Output the [x, y] coordinate of the center of the cell containing the given text.  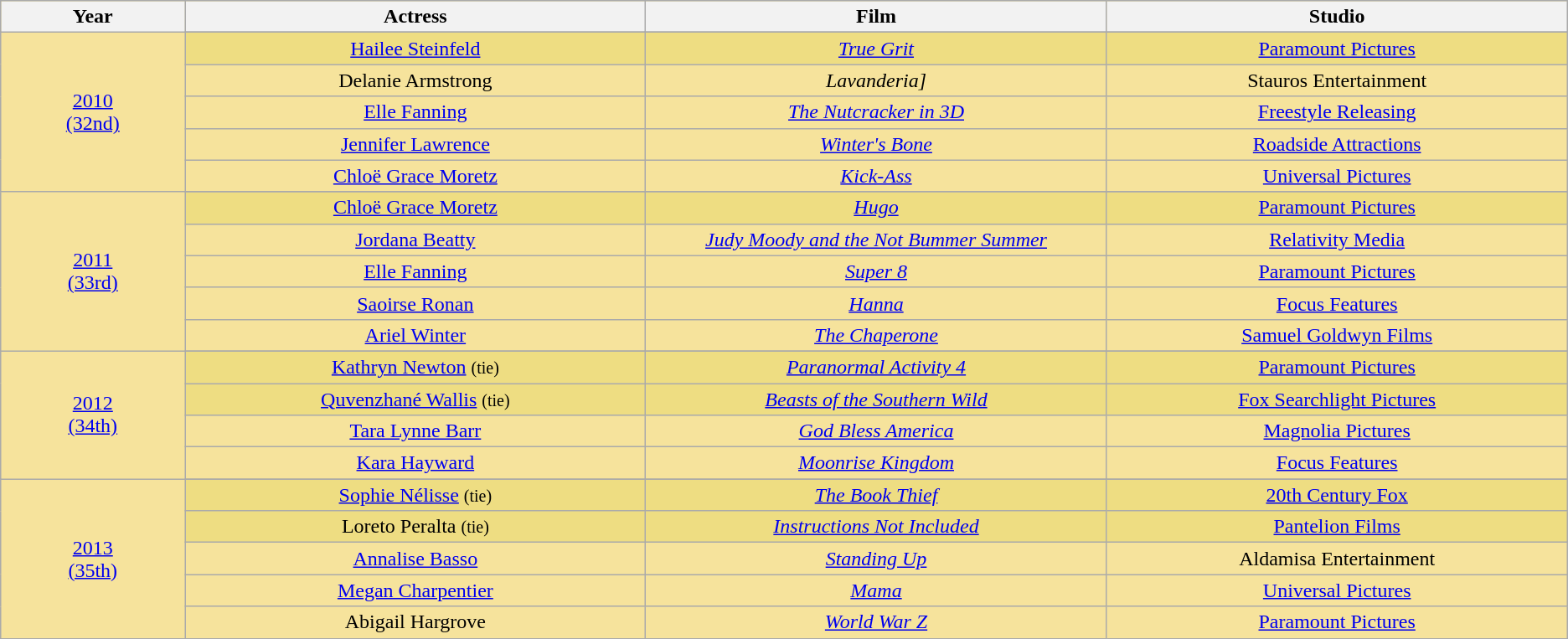
Tara Lynne Barr [415, 431]
20th Century Fox [1337, 495]
2010(32nd) [93, 112]
2011(33rd) [93, 271]
Year [93, 17]
Jennifer Lawrence [415, 144]
The Nutcracker in 3D [876, 112]
Instructions Not Included [876, 527]
Actress [415, 17]
God Bless America [876, 431]
Sophie Nélisse (tie) [415, 495]
Stauros Entertainment [1337, 80]
Delanie Armstrong [415, 80]
2012(34th) [93, 415]
Roadside Attractions [1337, 144]
Paranormal Activity 4 [876, 367]
World War Z [876, 622]
Freestyle Releasing [1337, 112]
Lavanderia] [876, 80]
Jordana Beatty [415, 240]
Studio [1337, 17]
Abigail Hargrove [415, 622]
Super 8 [876, 271]
The Book Thief [876, 495]
Ariel Winter [415, 335]
True Grit [876, 49]
Quvenzhané Wallis (tie) [415, 399]
Hailee Steinfeld [415, 49]
The Chaperone [876, 335]
Film [876, 17]
Hanna [876, 303]
Annalise Basso [415, 559]
Megan Charpentier [415, 590]
Beasts of the Southern Wild [876, 399]
Samuel Goldwyn Films [1337, 335]
Magnolia Pictures [1337, 431]
Saoirse Ronan [415, 303]
Standing Up [876, 559]
Mama [876, 590]
Kick-Ass [876, 176]
Hugo [876, 208]
Loreto Peralta (tie) [415, 527]
Fox Searchlight Pictures [1337, 399]
Aldamisa Entertainment [1337, 559]
Relativity Media [1337, 240]
Winter's Bone [876, 144]
2013(35th) [93, 559]
Kathryn Newton (tie) [415, 367]
Judy Moody and the Not Bummer Summer [876, 240]
Kara Hayward [415, 463]
Pantelion Films [1337, 527]
Moonrise Kingdom [876, 463]
